Provide the [x, y] coordinate of the cell's center where the given text is located.  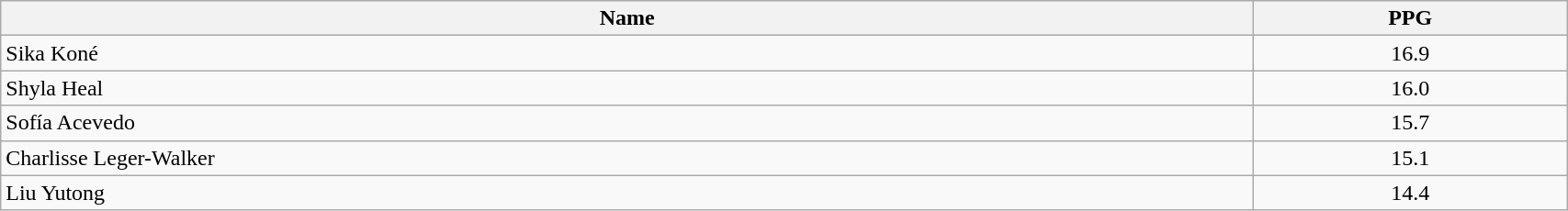
15.1 [1411, 158]
Charlisse Leger-Walker [627, 158]
Shyla Heal [627, 88]
PPG [1411, 18]
14.4 [1411, 193]
Name [627, 18]
Sika Koné [627, 53]
Liu Yutong [627, 193]
16.0 [1411, 88]
16.9 [1411, 53]
Sofía Acevedo [627, 123]
15.7 [1411, 123]
